Search for the cell housing the specified text and yield its [X, Y] center coordinate. 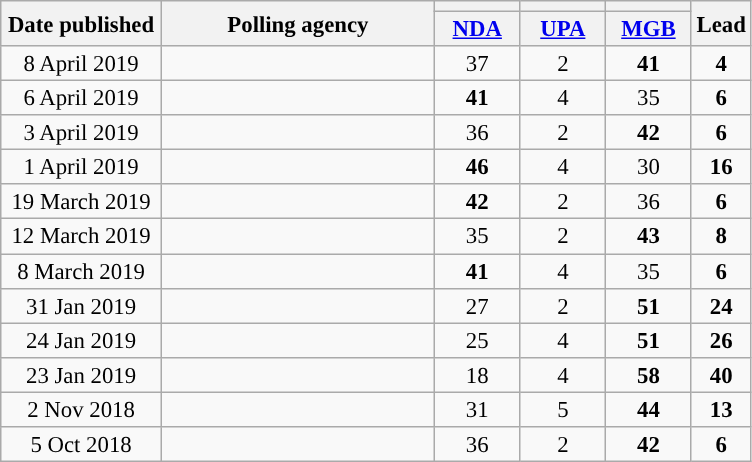
30 [649, 168]
Lead [721, 24]
37 [477, 64]
6 April 2019 [82, 98]
31 Jan 2019 [82, 306]
5 Oct 2018 [82, 444]
18 [477, 374]
8 [721, 236]
58 [649, 374]
27 [477, 306]
Date published [82, 24]
26 [721, 340]
31 [477, 410]
8 April 2019 [82, 64]
43 [649, 236]
UPA [563, 30]
40 [721, 374]
13 [721, 410]
8 March 2019 [82, 272]
1 April 2019 [82, 168]
19 March 2019 [82, 202]
24 Jan 2019 [82, 340]
12 March 2019 [82, 236]
25 [477, 340]
Polling agency [298, 24]
16 [721, 168]
24 [721, 306]
NDA [477, 30]
MGB [649, 30]
3 April 2019 [82, 132]
46 [477, 168]
23 Jan 2019 [82, 374]
5 [563, 410]
2 Nov 2018 [82, 410]
44 [649, 410]
